For the text-containing cell, return its midpoint in (x, y) coordinate format. 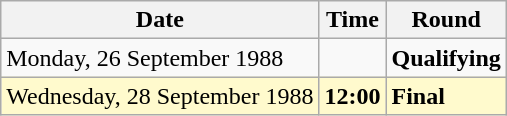
Qualifying (446, 58)
Wednesday, 28 September 1988 (160, 96)
Time (352, 20)
Monday, 26 September 1988 (160, 58)
12:00 (352, 96)
Round (446, 20)
Date (160, 20)
Final (446, 96)
